Find where the given text appears and provide that cell's center as [x, y] coordinate. 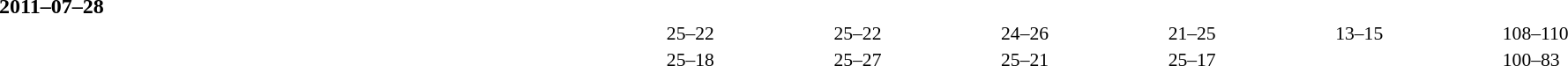
13–15 [1417, 33]
21–25 [1250, 33]
24–26 [1083, 33]
